Capture the cell that displays the provided text and extract its (x, y) central coordinate. 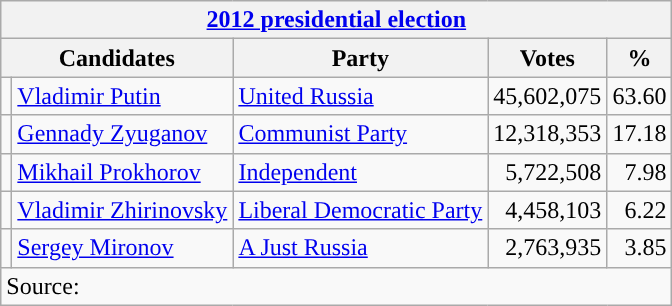
4,458,103 (548, 210)
17.18 (640, 134)
12,318,353 (548, 134)
2,763,935 (548, 248)
% (640, 58)
Source: (336, 286)
Vladimir Zhirinovsky (122, 210)
6.22 (640, 210)
United Russia (360, 96)
5,722,508 (548, 172)
45,602,075 (548, 96)
A Just Russia (360, 248)
2012 presidential election (336, 20)
Liberal Democratic Party (360, 210)
3.85 (640, 248)
63.60 (640, 96)
Gennady Zyuganov (122, 134)
Independent (360, 172)
Communist Party (360, 134)
Sergey Mironov (122, 248)
Party (360, 58)
Candidates (117, 58)
Votes (548, 58)
Mikhail Prokhorov (122, 172)
7.98 (640, 172)
Vladimir Putin (122, 96)
